Capture the cell that displays the provided text and extract its [x, y] central coordinate. 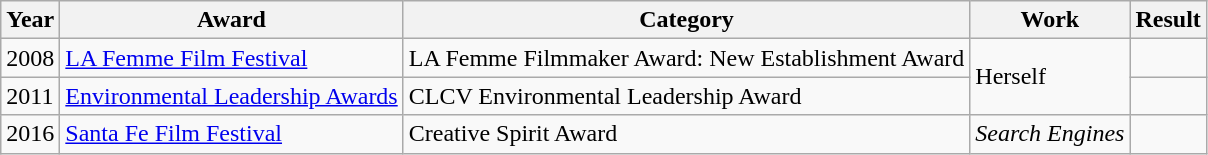
Category [686, 20]
Result [1168, 20]
Year [30, 20]
Environmental Leadership Awards [232, 96]
Herself [1050, 77]
LA Femme Film Festival [232, 58]
Santa Fe Film Festival [232, 134]
2011 [30, 96]
LA Femme Filmmaker Award: New Establishment Award [686, 58]
2008 [30, 58]
Search Engines [1050, 134]
Award [232, 20]
2016 [30, 134]
Work [1050, 20]
Creative Spirit Award [686, 134]
CLCV Environmental Leadership Award [686, 96]
